Capture the cell that displays the provided text and extract its (x, y) central coordinate. 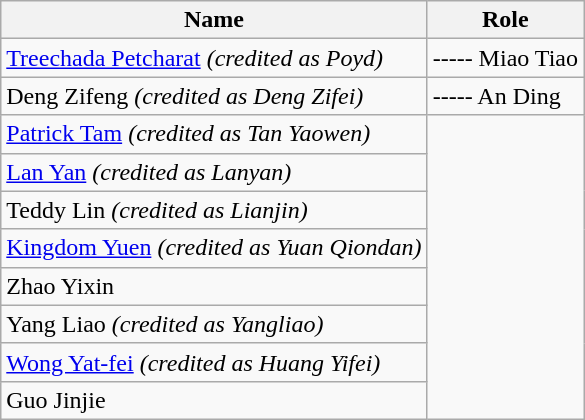
Teddy Lin (credited as Lianjin) (214, 210)
Deng Zifeng (credited as Deng Zifei) (214, 96)
Zhao Yixin (214, 286)
Yang Liao (credited as Yangliao) (214, 324)
Wong Yat-fei (credited as Huang Yifei) (214, 362)
Role (505, 20)
----- An Ding (505, 96)
Treechada Petcharat (credited as Poyd) (214, 58)
Patrick Tam (credited as Tan Yaowen) (214, 134)
Guo Jinjie (214, 400)
Kingdom Yuen (credited as Yuan Qiondan) (214, 248)
----- Miao Tiao (505, 58)
Name (214, 20)
Lan Yan (credited as Lanyan) (214, 172)
